Detect which cell encompasses the target text, then output its [x, y] center coordinate. 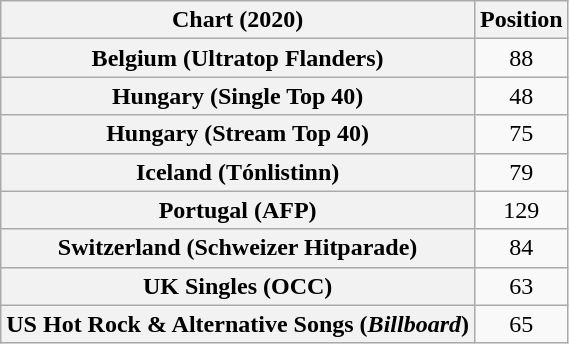
Iceland (Tónlistinn) [238, 172]
63 [521, 286]
84 [521, 248]
88 [521, 58]
75 [521, 134]
Switzerland (Schweizer Hitparade) [238, 248]
129 [521, 210]
Belgium (Ultratop Flanders) [238, 58]
Hungary (Single Top 40) [238, 96]
79 [521, 172]
US Hot Rock & Alternative Songs (Billboard) [238, 324]
Position [521, 20]
UK Singles (OCC) [238, 286]
Portugal (AFP) [238, 210]
48 [521, 96]
65 [521, 324]
Hungary (Stream Top 40) [238, 134]
Chart (2020) [238, 20]
